Locate the cell with the specified text and output its (x, y) center coordinate. 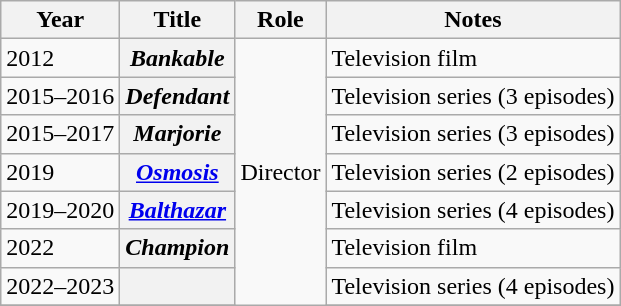
Role (280, 20)
Year (60, 20)
2012 (60, 58)
2022 (60, 248)
Television series (2 episodes) (473, 172)
2019–2020 (60, 210)
2019 (60, 172)
Title (178, 20)
Champion (178, 248)
Director (280, 172)
Defendant (178, 96)
2022–2023 (60, 286)
2015–2017 (60, 134)
Marjorie (178, 134)
2015–2016 (60, 96)
Osmosis (178, 172)
Bankable (178, 58)
Notes (473, 20)
Balthazar (178, 210)
